Scan for the cell matching the given text and deliver its (x, y) coordinate at center. 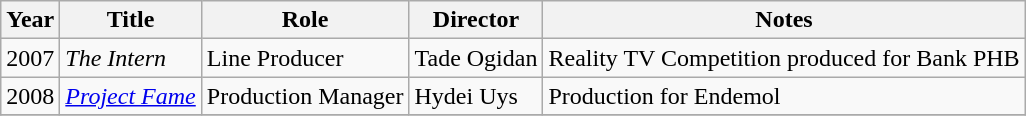
Tade Ogidan (476, 58)
Hydei Uys (476, 96)
Project Fame (130, 96)
Production Manager (305, 96)
Line Producer (305, 58)
The Intern (130, 58)
Notes (784, 20)
Production for Endemol (784, 96)
Director (476, 20)
2008 (30, 96)
Year (30, 20)
Role (305, 20)
2007 (30, 58)
Title (130, 20)
Reality TV Competition produced for Bank PHB (784, 58)
